Locate the cell with the specified text and output its [x, y] center coordinate. 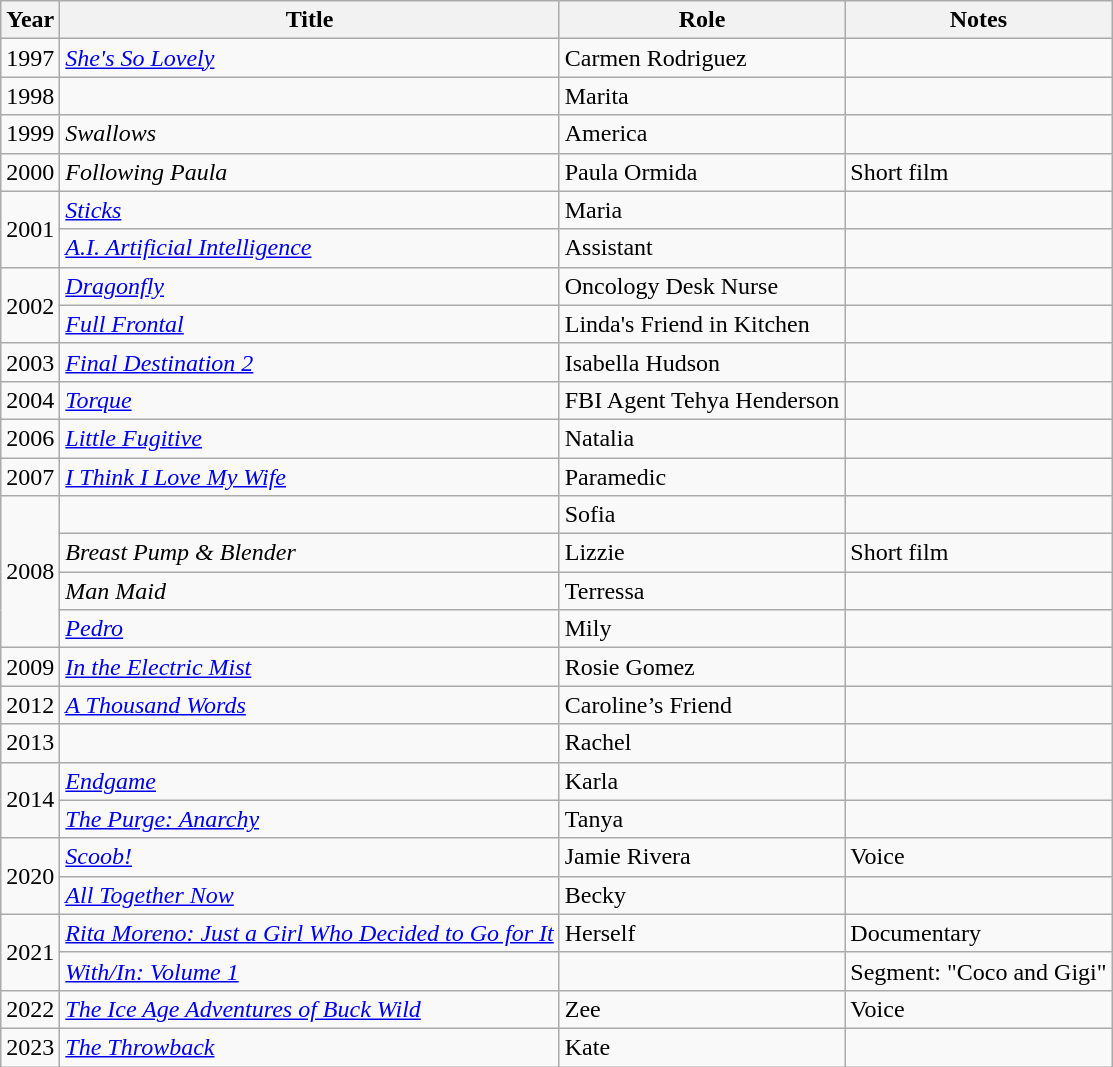
Role [702, 20]
The Purge: Anarchy [310, 819]
Assistant [702, 248]
1999 [30, 134]
Terressa [702, 591]
With/In: Volume 1 [310, 971]
Marita [702, 96]
The Throwback [310, 1047]
2001 [30, 229]
In the Electric Mist [310, 667]
Pedro [310, 629]
Zee [702, 1009]
1998 [30, 96]
Herself [702, 933]
2006 [30, 438]
Maria [702, 210]
Sofia [702, 515]
Endgame [310, 781]
2009 [30, 667]
Following Paula [310, 172]
Notes [978, 20]
Paramedic [702, 477]
The Ice Age Adventures of Buck Wild [310, 1009]
Breast Pump & Blender [310, 553]
Year [30, 20]
Segment: "Coco and Gigi" [978, 971]
A.I. Artificial Intelligence [310, 248]
Tanya [702, 819]
A Thousand Words [310, 705]
Jamie Rivera [702, 857]
Linda's Friend in Kitchen [702, 324]
Scoob! [310, 857]
Full Frontal [310, 324]
Caroline’s Friend [702, 705]
Swallows [310, 134]
2022 [30, 1009]
Lizzie [702, 553]
Becky [702, 895]
2013 [30, 743]
2002 [30, 305]
Kate [702, 1047]
Mily [702, 629]
Rosie Gomez [702, 667]
Little Fugitive [310, 438]
Rita Moreno: Just a Girl Who Decided to Go for It [310, 933]
2023 [30, 1047]
2000 [30, 172]
Sticks [310, 210]
All Together Now [310, 895]
2012 [30, 705]
Carmen Rodriguez [702, 58]
2014 [30, 800]
2008 [30, 572]
2004 [30, 400]
Dragonfly [310, 286]
Oncology Desk Nurse [702, 286]
Natalia [702, 438]
America [702, 134]
I Think I Love My Wife [310, 477]
2020 [30, 876]
Karla [702, 781]
Isabella Hudson [702, 362]
Torque [310, 400]
She's So Lovely [310, 58]
1997 [30, 58]
Paula Ormida [702, 172]
2021 [30, 952]
Final Destination 2 [310, 362]
2003 [30, 362]
2007 [30, 477]
Title [310, 20]
Rachel [702, 743]
Man Maid [310, 591]
FBI Agent Tehya Henderson [702, 400]
Documentary [978, 933]
